Scan for the cell matching the given text and deliver its (x, y) coordinate at center. 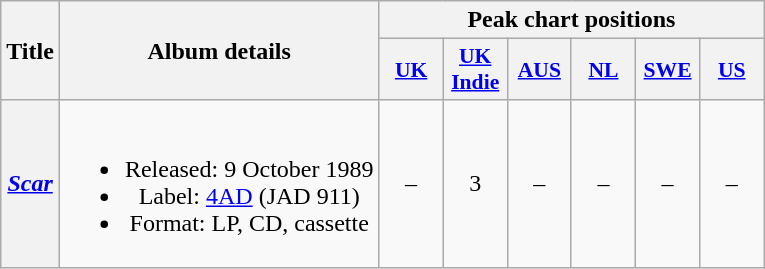
NL (603, 70)
Album details (219, 50)
Scar (30, 184)
Released: 9 October 1989Label: 4AD (JAD 911)Format: LP, CD, cassette (219, 184)
UK (411, 70)
AUS (539, 70)
Title (30, 50)
SWE (668, 70)
Peak chart positions (572, 20)
UKIndie (475, 70)
US (732, 70)
3 (475, 184)
